Locate the cell with the specified text and output its [X, Y] center coordinate. 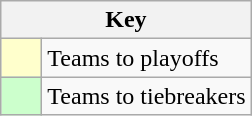
Teams to tiebreakers [146, 96]
Key [126, 20]
Teams to playoffs [146, 58]
